Pinpoint the cell where the given text exists, returning its (X, Y) midpoint coordinate. 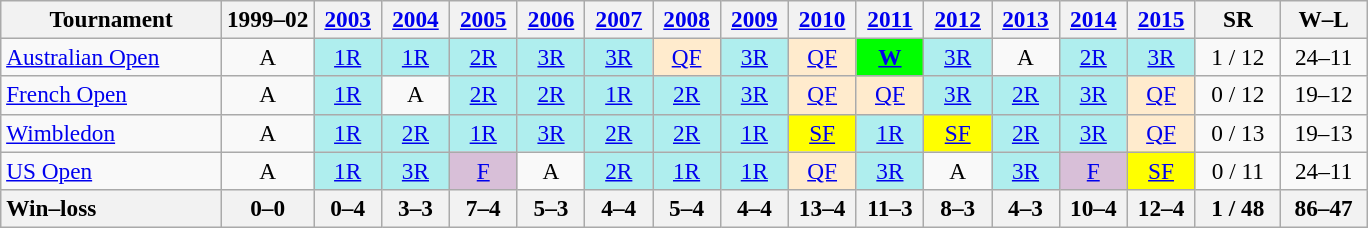
4–3 (1026, 208)
Tournament (112, 19)
1 / 48 (1238, 208)
0–4 (348, 208)
8–3 (958, 208)
2011 (890, 19)
19–12 (1324, 95)
19–13 (1324, 133)
W (890, 57)
0 / 12 (1238, 95)
2004 (416, 19)
French Open (112, 95)
0–0 (268, 208)
2009 (754, 19)
86–47 (1324, 208)
3–3 (416, 208)
13–4 (822, 208)
2006 (551, 19)
2008 (687, 19)
2003 (348, 19)
10–4 (1093, 208)
Win–loss (112, 208)
2014 (1093, 19)
W–L (1324, 19)
US Open (112, 170)
SR (1238, 19)
1999–02 (268, 19)
12–4 (1161, 208)
2007 (619, 19)
0 / 11 (1238, 170)
Wimbledon (112, 133)
7–4 (483, 208)
2013 (1026, 19)
1 / 12 (1238, 57)
2010 (822, 19)
2005 (483, 19)
5–4 (687, 208)
2012 (958, 19)
Australian Open (112, 57)
5–3 (551, 208)
2015 (1161, 19)
11–3 (890, 208)
0 / 13 (1238, 133)
